Capture the cell that displays the provided text and extract its (x, y) central coordinate. 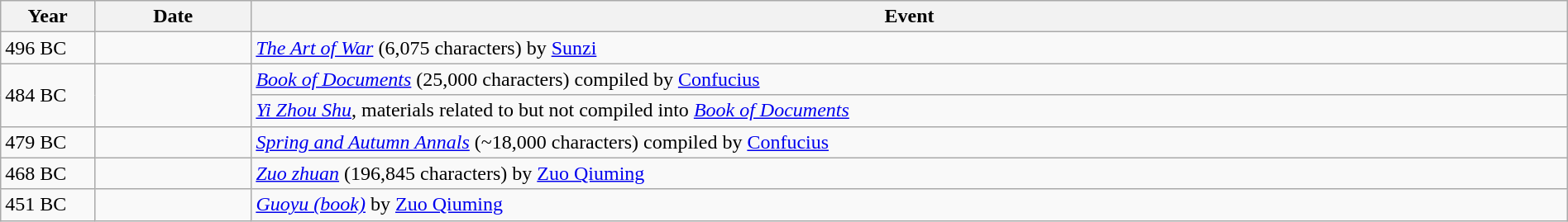
451 BC (48, 205)
468 BC (48, 173)
Book of Documents (25,000 characters) compiled by Confucius (910, 79)
Date (172, 17)
484 BC (48, 95)
Zuo zhuan (196,845 characters) by Zuo Qiuming (910, 173)
Year (48, 17)
Event (910, 17)
Guoyu (book) by Zuo Qiuming (910, 205)
Spring and Autumn Annals (~18,000 characters) compiled by Confucius (910, 142)
496 BC (48, 48)
479 BC (48, 142)
The Art of War (6,075 characters) by Sunzi (910, 48)
Yi Zhou Shu, materials related to but not compiled into Book of Documents (910, 111)
